Detect which cell encompasses the target text, then output its (X, Y) center coordinate. 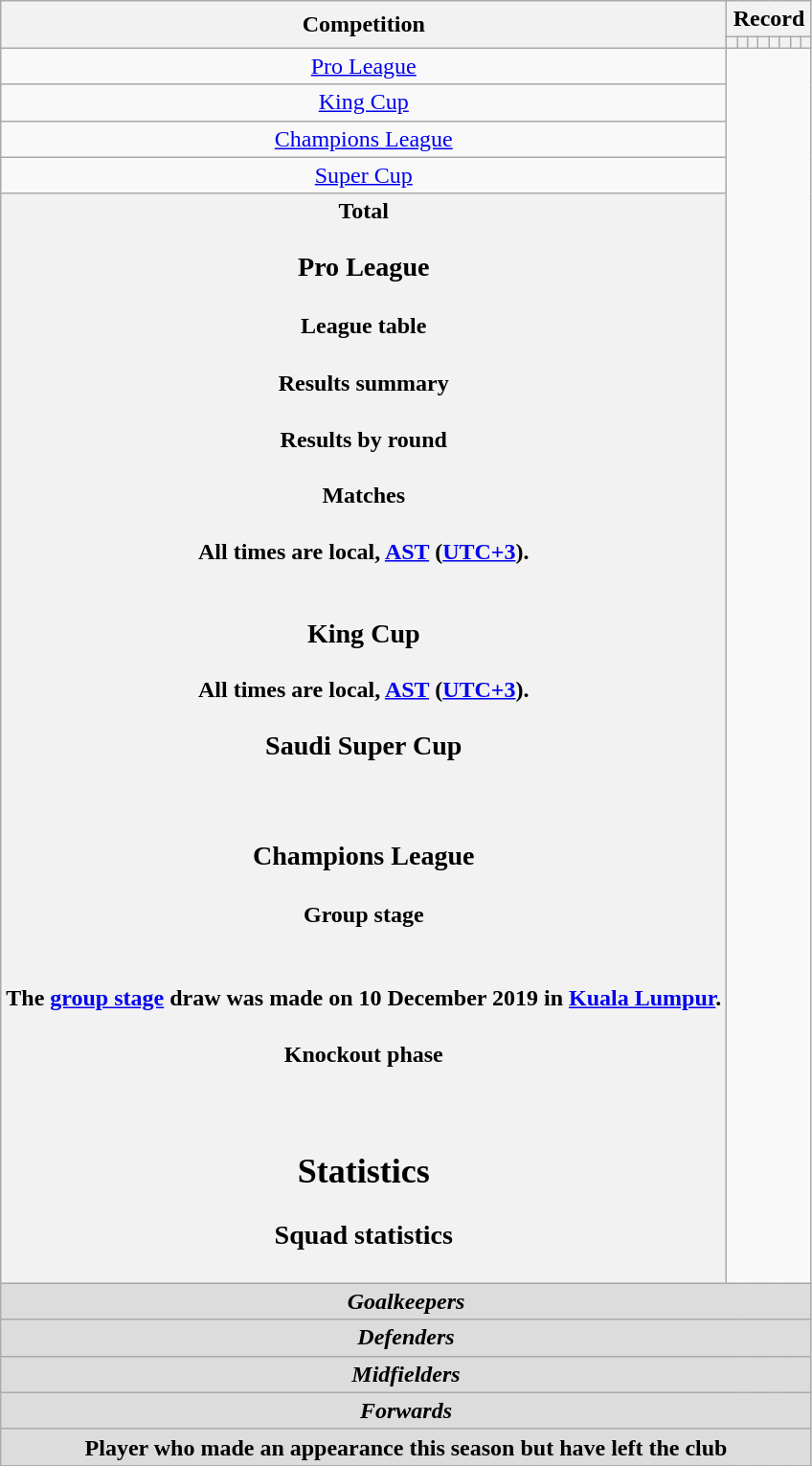
Champions League (364, 139)
Competition (364, 25)
Forwards (406, 1410)
Record (769, 19)
Midfielders (406, 1374)
Goalkeepers (406, 1301)
King Cup (364, 102)
Player who made an appearance this season but have left the club (406, 1447)
Pro League (364, 66)
Defenders (406, 1338)
Super Cup (364, 175)
